Detect which cell encompasses the target text, then output its [x, y] center coordinate. 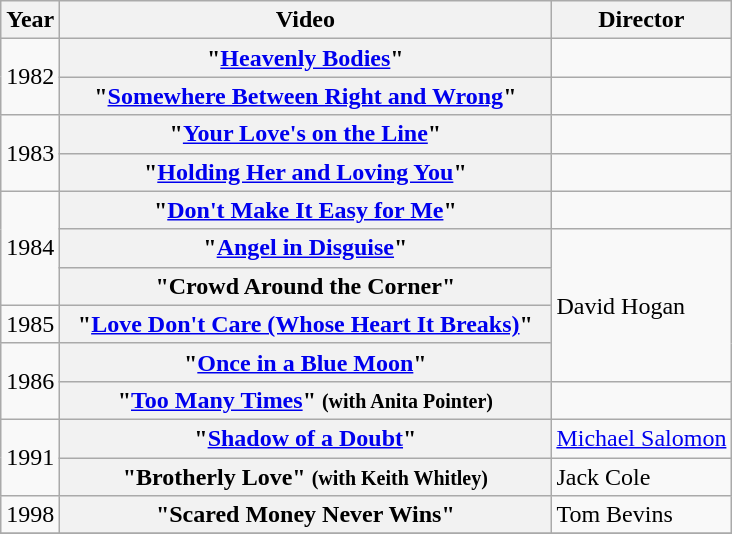
1998 [30, 515]
1982 [30, 77]
"Angel in Disguise" [306, 248]
"Once in a Blue Moon" [306, 362]
1991 [30, 457]
"Brotherly Love" (with Keith Whitley) [306, 477]
1985 [30, 324]
Video [306, 20]
"Your Love's on the Line" [306, 134]
"Somewhere Between Right and Wrong" [306, 96]
1986 [30, 381]
1984 [30, 248]
Director [642, 20]
"Holding Her and Loving You" [306, 172]
"Love Don't Care (Whose Heart It Breaks)" [306, 324]
"Too Many Times" (with Anita Pointer) [306, 400]
Tom Bevins [642, 515]
Year [30, 20]
"Don't Make It Easy for Me" [306, 210]
Michael Salomon [642, 438]
"Crowd Around the Corner" [306, 286]
David Hogan [642, 305]
1983 [30, 153]
Jack Cole [642, 477]
"Scared Money Never Wins" [306, 515]
"Heavenly Bodies" [306, 58]
"Shadow of a Doubt" [306, 438]
